For the text-containing cell, return its midpoint in [x, y] coordinate format. 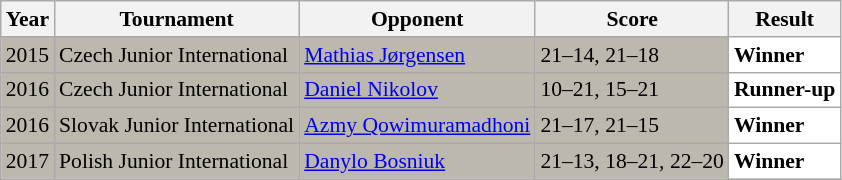
Score [632, 19]
21–14, 21–18 [632, 55]
21–13, 18–21, 22–20 [632, 162]
Mathias Jørgensen [417, 55]
Daniel Nikolov [417, 90]
Tournament [176, 19]
Azmy Qowimuramadhoni [417, 126]
Opponent [417, 19]
Year [28, 19]
2015 [28, 55]
Result [784, 19]
2017 [28, 162]
10–21, 15–21 [632, 90]
Polish Junior International [176, 162]
Danylo Bosniuk [417, 162]
Runner-up [784, 90]
Slovak Junior International [176, 126]
21–17, 21–15 [632, 126]
